For the text-containing cell, return its midpoint in (x, y) coordinate format. 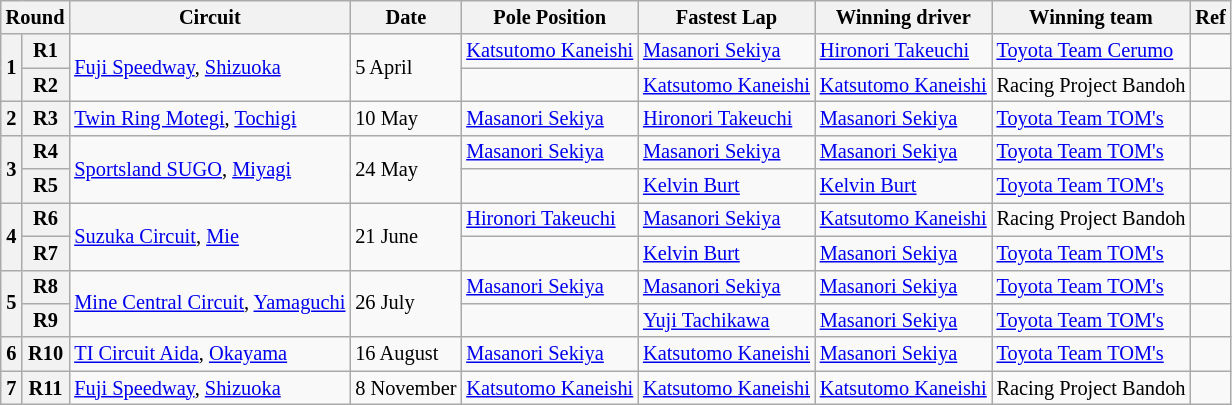
R6 (46, 219)
Circuit (210, 17)
Suzuka Circuit, Mie (210, 236)
R4 (46, 152)
R1 (46, 51)
Toyota Team Cerumo (1092, 51)
TI Circuit Aida, Okayama (210, 354)
5 (12, 304)
R2 (46, 85)
Sportsland SUGO, Miyagi (210, 168)
2 (12, 118)
16 August (406, 354)
Fastest Lap (726, 17)
6 (12, 354)
Twin Ring Motegi, Tochigi (210, 118)
Mine Central Circuit, Yamaguchi (210, 304)
Round (36, 17)
Yuji Tachikawa (726, 320)
Winning driver (904, 17)
Ref (1210, 17)
R7 (46, 253)
10 May (406, 118)
Pole Position (550, 17)
3 (12, 168)
21 June (406, 236)
Date (406, 17)
R5 (46, 186)
4 (12, 236)
5 April (406, 68)
R10 (46, 354)
R9 (46, 320)
R11 (46, 388)
24 May (406, 168)
26 July (406, 304)
7 (12, 388)
Winning team (1092, 17)
1 (12, 68)
8 November (406, 388)
R8 (46, 287)
R3 (46, 118)
